For the text-containing cell, return its midpoint in [X, Y] coordinate format. 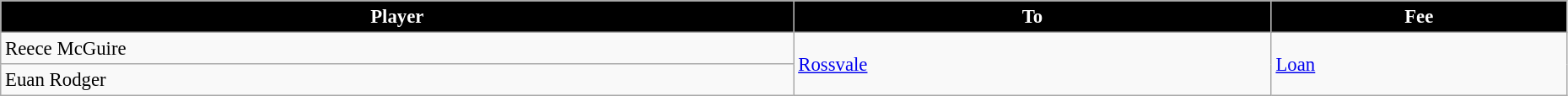
Reece McGuire [397, 49]
Rossvale [1032, 64]
Player [397, 17]
Fee [1419, 17]
To [1032, 17]
Euan Rodger [397, 80]
Loan [1419, 64]
